Determine the (X, Y) coordinate at the center of the cell enclosing the given text.  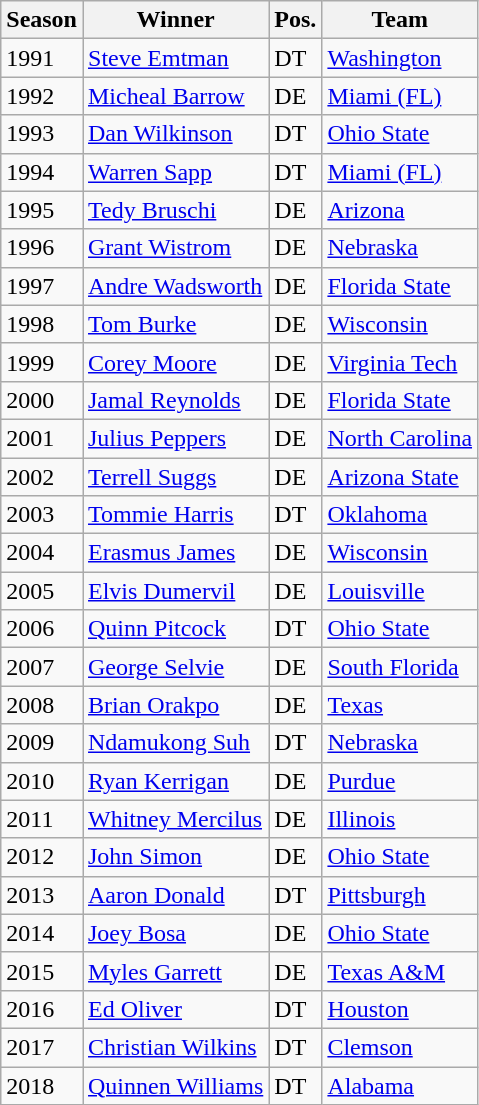
2000 (42, 400)
Ed Oliver (175, 1009)
Pittsburgh (400, 895)
Oklahoma (400, 515)
Tedy Bruschi (175, 210)
Quinn Pitcock (175, 629)
George Selvie (175, 667)
Whitney Mercilus (175, 819)
Corey Moore (175, 362)
2011 (42, 819)
Team (400, 20)
1992 (42, 96)
1998 (42, 324)
Ndamukong Suh (175, 743)
Julius Peppers (175, 438)
Arizona (400, 210)
2003 (42, 515)
2004 (42, 553)
2015 (42, 971)
1994 (42, 172)
Pos. (296, 20)
2006 (42, 629)
2009 (42, 743)
1993 (42, 134)
Quinnen Williams (175, 1085)
Micheal Barrow (175, 96)
1995 (42, 210)
2017 (42, 1047)
Virginia Tech (400, 362)
2016 (42, 1009)
Warren Sapp (175, 172)
Ryan Kerrigan (175, 781)
North Carolina (400, 438)
1996 (42, 248)
Grant Wistrom (175, 248)
Winner (175, 20)
Terrell Suggs (175, 477)
2002 (42, 477)
2018 (42, 1085)
2014 (42, 933)
2013 (42, 895)
2008 (42, 705)
John Simon (175, 857)
Washington (400, 58)
2012 (42, 857)
Alabama (400, 1085)
Louisville (400, 591)
Houston (400, 1009)
2010 (42, 781)
Tommie Harris (175, 515)
1999 (42, 362)
1991 (42, 58)
Clemson (400, 1047)
Andre Wadsworth (175, 286)
Arizona State (400, 477)
Joey Bosa (175, 933)
Purdue (400, 781)
Jamal Reynolds (175, 400)
Texas A&M (400, 971)
Steve Emtman (175, 58)
2001 (42, 438)
Aaron Donald (175, 895)
2005 (42, 591)
Texas (400, 705)
Illinois (400, 819)
Season (42, 20)
Erasmus James (175, 553)
South Florida (400, 667)
Christian Wilkins (175, 1047)
1997 (42, 286)
Brian Orakpo (175, 705)
2007 (42, 667)
Dan Wilkinson (175, 134)
Myles Garrett (175, 971)
Tom Burke (175, 324)
Elvis Dumervil (175, 591)
